Search for the cell housing the specified text and yield its [x, y] center coordinate. 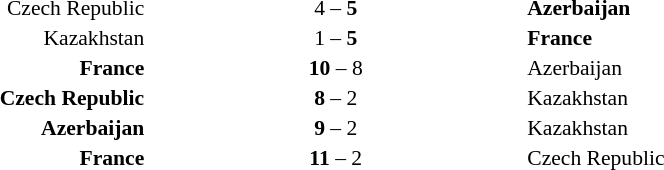
8 – 2 [336, 98]
10 – 8 [336, 68]
1 – 5 [336, 38]
9 – 2 [336, 128]
